Output the [X, Y] coordinate of the center of the cell containing the given text.  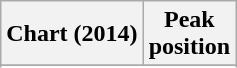
Chart (2014) [72, 34]
Peakposition [189, 34]
